From the cell containing the given text, extract its center point as (x, y) coordinate. 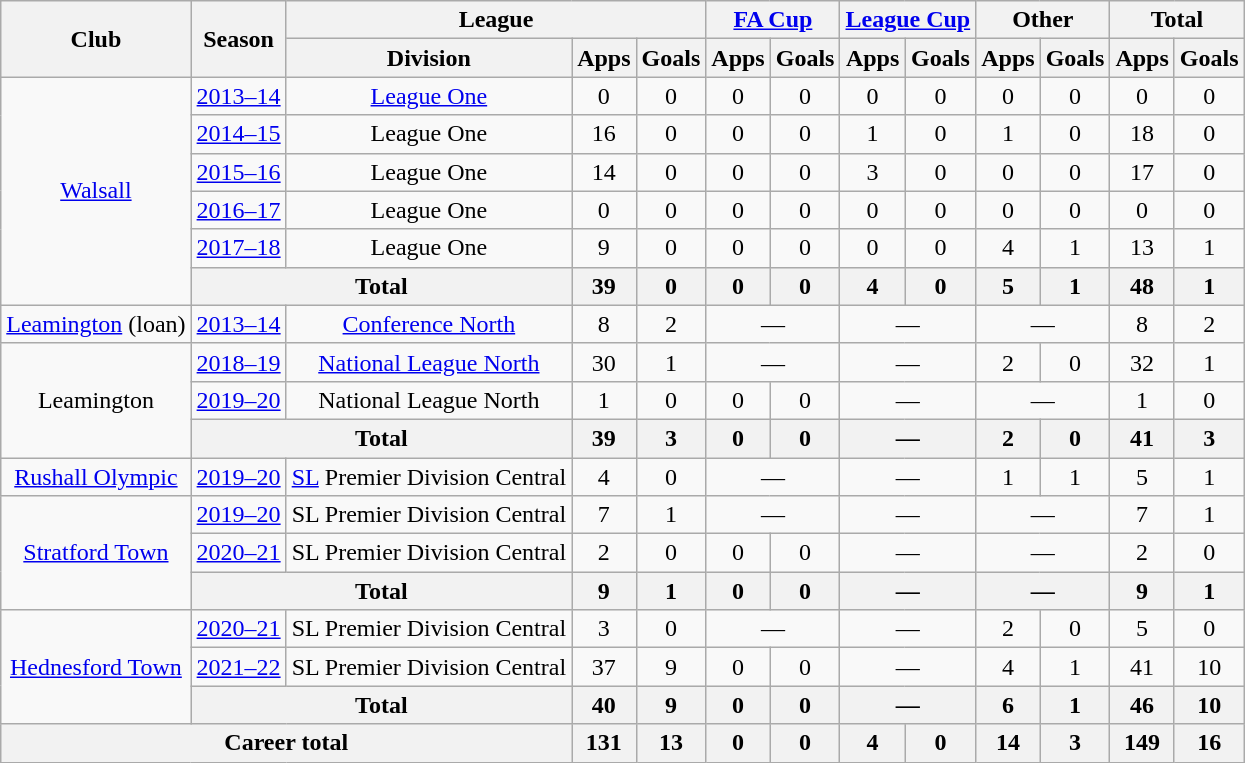
32 (1142, 362)
17 (1142, 172)
37 (604, 667)
Leamington (loan) (96, 324)
2014–15 (238, 134)
40 (604, 705)
Rushall Olympic (96, 477)
2016–17 (238, 210)
48 (1142, 286)
46 (1142, 705)
Other (1043, 20)
149 (1142, 743)
2017–18 (238, 248)
Division (428, 58)
2015–16 (238, 172)
Leamington (96, 400)
Conference North (428, 324)
Club (96, 39)
League Cup (908, 20)
18 (1142, 134)
FA Cup (773, 20)
Hednesford Town (96, 667)
2021–22 (238, 667)
League (496, 20)
30 (604, 362)
Career total (286, 743)
Season (238, 39)
131 (604, 743)
6 (1008, 705)
2018–19 (238, 362)
Walsall (96, 191)
Stratford Town (96, 553)
